Search for the cell housing the specified text and yield its [x, y] center coordinate. 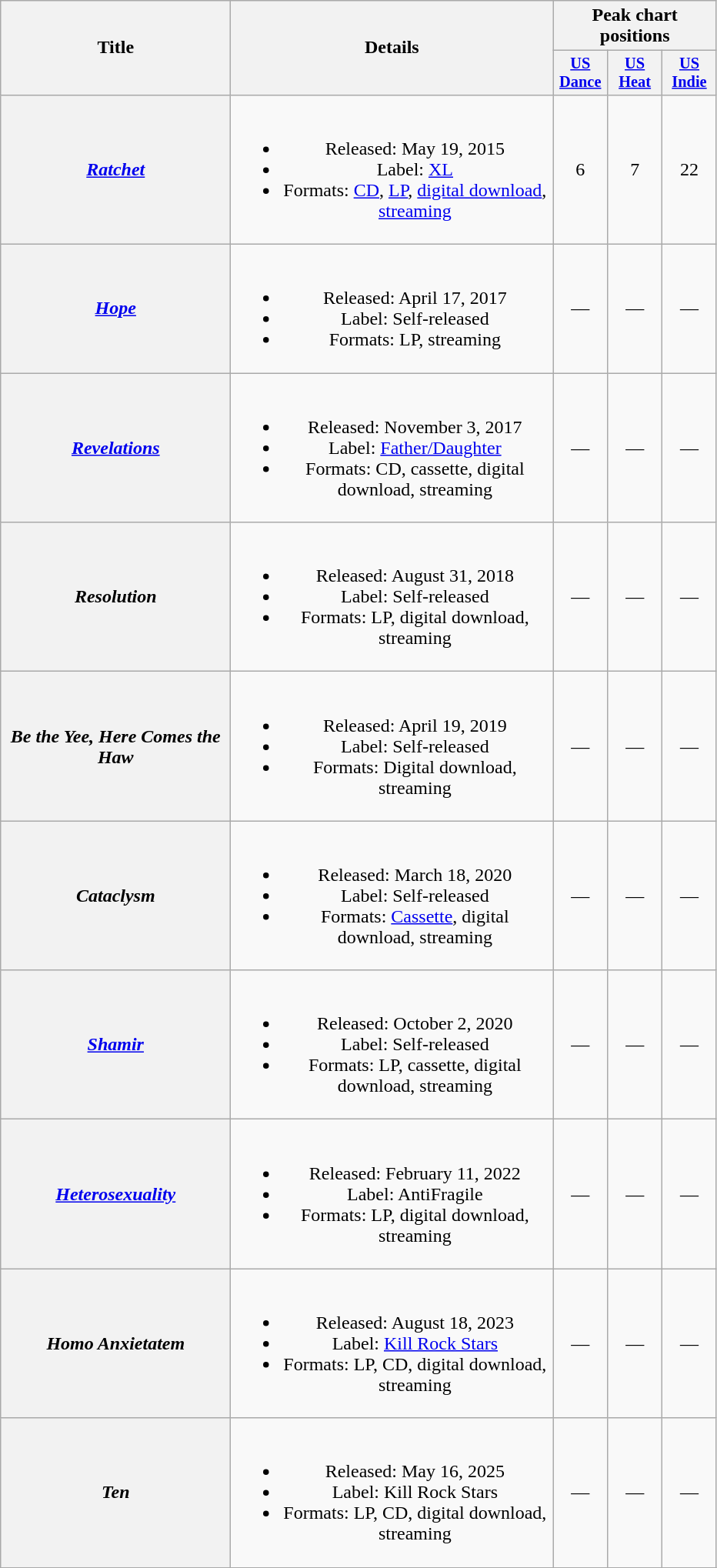
Ratchet [115, 169]
Ten [115, 1493]
Released: August 31, 2018Label: Self-releasedFormats: LP, digital download, streaming [392, 597]
Released: October 2, 2020Label: Self-releasedFormats: LP, cassette, digital download, streaming [392, 1045]
Released: November 3, 2017Label: Father/DaughterFormats: CD, cassette, digital download, streaming [392, 448]
Heterosexuality [115, 1194]
Released: April 17, 2017Label: Self-releasedFormats: LP, streaming [392, 309]
USHeat [635, 73]
Be the Yee, Here Comes the Haw [115, 746]
USDance [580, 73]
Released: April 19, 2019Label: Self-releasedFormats: Digital download, streaming [392, 746]
USIndie [689, 73]
Released: March 18, 2020Label: Self-releasedFormats: Cassette, digital download, streaming [392, 896]
22 [689, 169]
Released: August 18, 2023Label: Kill Rock StarsFormats: LP, CD, digital download, streaming [392, 1343]
Title [115, 48]
Revelations [115, 448]
6 [580, 169]
Released: May 19, 2015Label: XLFormats: CD, LP, digital download, streaming [392, 169]
Released: February 11, 2022Label: AntiFragileFormats: LP, digital download, streaming [392, 1194]
Homo Anxietatem [115, 1343]
Cataclysm [115, 896]
Hope [115, 309]
Peak chart positions [635, 26]
Shamir [115, 1045]
Resolution [115, 597]
Details [392, 48]
Released: May 16, 2025Label: Kill Rock StarsFormats: LP, CD, digital download, streaming [392, 1493]
7 [635, 169]
